Detect which cell encompasses the target text, then output its (x, y) center coordinate. 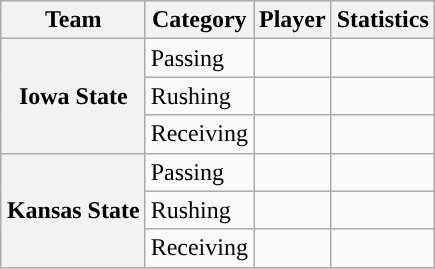
Team (73, 20)
Kansas State (73, 210)
Iowa State (73, 96)
Statistics (382, 20)
Category (199, 20)
Player (293, 20)
